Identify which cell holds the provided text, then report its (x, y) central coordinate. 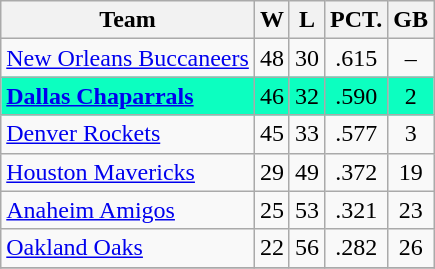
Dallas Chaparrals (128, 96)
PCT. (356, 20)
53 (306, 210)
23 (411, 210)
45 (272, 134)
W (272, 20)
Houston Mavericks (128, 172)
.590 (356, 96)
.282 (356, 248)
3 (411, 134)
33 (306, 134)
56 (306, 248)
19 (411, 172)
New Orleans Buccaneers (128, 58)
25 (272, 210)
32 (306, 96)
Denver Rockets (128, 134)
29 (272, 172)
Team (128, 20)
Oakland Oaks (128, 248)
– (411, 58)
48 (272, 58)
Anaheim Amigos (128, 210)
30 (306, 58)
.372 (356, 172)
22 (272, 248)
.321 (356, 210)
49 (306, 172)
.577 (356, 134)
L (306, 20)
46 (272, 96)
.615 (356, 58)
26 (411, 248)
GB (411, 20)
2 (411, 96)
